Return the [x, y] coordinate for the center point of the cell that contains the specified text.  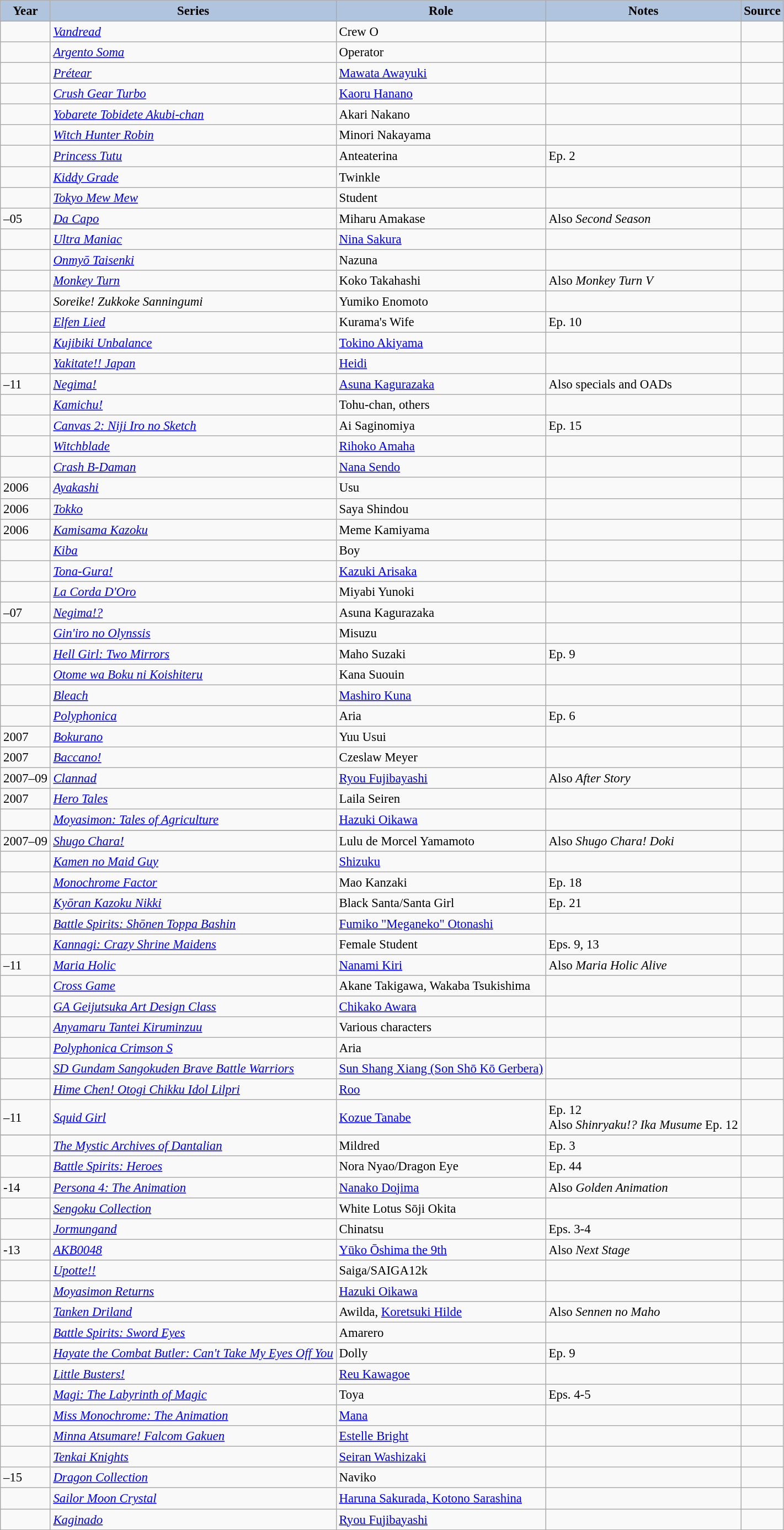
Role [441, 11]
Reu Kawagoe [441, 1374]
Elfen Lied [193, 322]
Crew O [441, 32]
Crash B-Daman [193, 467]
La Corda D'Oro [193, 592]
Mana [441, 1416]
Battle Spirits: Sword Eyes [193, 1332]
Kamisama Kazoku [193, 530]
Also Monkey Turn V [643, 281]
Awilda, Koretsuki Hilde [441, 1312]
Ep. 18 [643, 882]
Kurama's Wife [441, 322]
Eps. 3-4 [643, 1229]
Kyōran Kazoku Nikki [193, 903]
Usu [441, 488]
Mildred [441, 1146]
Fumiko "Meganeko" Otonashi [441, 924]
Tokko [193, 509]
The Mystic Archives of Dantalian [193, 1146]
Moyasimon Returns [193, 1291]
Hero Tales [193, 799]
Hime Chen! Otogi Chikku Idol Lilpri [193, 1090]
Ep. 2 [643, 156]
Meme Kamiyama [441, 530]
Sailor Moon Crystal [193, 1499]
Soreike! Zukkoke Sanningumi [193, 301]
-13 [25, 1250]
Princess Tutu [193, 156]
Polyphonica [193, 716]
Miharu Amakase [441, 218]
Mashiro Kuna [441, 696]
Various characters [441, 1027]
Jormungand [193, 1229]
Bokurano [193, 737]
Black Santa/Santa Girl [441, 903]
Ep. 3 [643, 1146]
Hayate the Combat Butler: Can't Take My Eyes Off You [193, 1353]
SD Gundam Sangokuden Brave Battle Warriors [193, 1069]
Nana Sendo [441, 467]
Boy [441, 550]
Yobarete Tobidete Akubi-chan [193, 115]
Czeslaw Meyer [441, 758]
Polyphonica Crimson S [193, 1048]
White Lotus Sōji Okita [441, 1208]
Hell Girl: Two Mirrors [193, 654]
Kazuki Arisaka [441, 571]
Also Second Season [643, 218]
Yumiko Enomoto [441, 301]
Toya [441, 1395]
Cross Game [193, 986]
Also Sennen no Maho [643, 1312]
Kozue Tanabe [441, 1118]
Kamen no Maid Guy [193, 861]
Koko Takahashi [441, 281]
Chikako Awara [441, 1006]
Nanako Dojima [441, 1187]
Twinkle [441, 177]
Eps. 9, 13 [643, 945]
Akari Nakano [441, 115]
Magi: The Labyrinth of Magic [193, 1395]
Ep. 21 [643, 903]
Tohu-chan, others [441, 405]
Little Busters! [193, 1374]
Shizuku [441, 861]
Naviko [441, 1478]
Kamichu! [193, 405]
Tanken Driland [193, 1312]
Also After Story [643, 779]
Ayakashi [193, 488]
Ai Saginomiya [441, 426]
Shugo Chara! [193, 841]
Negima! [193, 385]
Misuzu [441, 633]
Otome wa Boku ni Koishiteru [193, 675]
Also specials and OADs [643, 385]
Student [441, 198]
Rihoko Amaha [441, 446]
Kiddy Grade [193, 177]
Akane Takigawa, Wakaba Tsukishima [441, 986]
GA Geijutsuka Art Design Class [193, 1006]
Argento Soma [193, 52]
Yuu Usui [441, 737]
Minori Nakayama [441, 135]
Tokino Akiyama [441, 343]
Also Maria Holic Alive [643, 965]
Estelle Bright [441, 1436]
Year [25, 11]
Crush Gear Turbo [193, 94]
Clannad [193, 779]
Maria Holic [193, 965]
Witch Hunter Robin [193, 135]
Eps. 4-5 [643, 1395]
Kaginado [193, 1520]
Sengoku Collection [193, 1208]
Minna Atsumare! Falcom Gakuen [193, 1436]
Ep. 12Also Shinryaku!? Ika Musume Ep. 12 [643, 1118]
Nina Sakura [441, 239]
Monkey Turn [193, 281]
Miyabi Yunoki [441, 592]
Mao Kanzaki [441, 882]
–15 [25, 1478]
Maho Suzaki [441, 654]
–07 [25, 612]
Notes [643, 11]
Squid Girl [193, 1118]
Also Golden Animation [643, 1187]
Ep. 10 [643, 322]
Miss Monochrome: The Animation [193, 1416]
Tenkai Knights [193, 1457]
Kujibiki Unbalance [193, 343]
Anteaterina [441, 156]
Yakitate!! Japan [193, 364]
Heidi [441, 364]
Also Shugo Chara! Doki [643, 841]
Nazuna [441, 260]
Vandread [193, 32]
Laila Seiren [441, 799]
Ep. 44 [643, 1167]
Battle Spirits: Shōnen Toppa Bashin [193, 924]
Sun Shang Xiang (Son Shō Kō Gerbera) [441, 1069]
Battle Spirits: Heroes [193, 1167]
Upotte!! [193, 1271]
Monochrome Factor [193, 882]
Mawata Awayuki [441, 73]
Ultra Maniac [193, 239]
Female Student [441, 945]
Chinatsu [441, 1229]
Seiran Washizaki [441, 1457]
Ep. 15 [643, 426]
Lulu de Morcel Yamamoto [441, 841]
Saiga/SAIGA12k [441, 1271]
Roo [441, 1090]
Baccano! [193, 758]
Series [193, 11]
Source [762, 11]
Da Capo [193, 218]
Onmyō Taisenki [193, 260]
Haruna Sakurada, Kotono Sarashina [441, 1499]
Saya Shindou [441, 509]
AKB0048 [193, 1250]
Operator [441, 52]
Also Next Stage [643, 1250]
Kana Suouin [441, 675]
Prétear [193, 73]
Tokyo Mew Mew [193, 198]
Amarero [441, 1332]
Bleach [193, 696]
Nora Nyao/Dragon Eye [441, 1167]
Kaoru Hanano [441, 94]
Tona-Gura! [193, 571]
Kiba [193, 550]
Persona 4: The Animation [193, 1187]
Ep. 6 [643, 716]
Canvas 2: Niji Iro no Sketch [193, 426]
Nanami Kiri [441, 965]
Negima!? [193, 612]
–05 [25, 218]
Dolly [441, 1353]
-14 [25, 1187]
Yūko Ōshima the 9th [441, 1250]
Dragon Collection [193, 1478]
Moyasimon: Tales of Agriculture [193, 820]
Gin'iro no Olynssis [193, 633]
Kannagi: Crazy Shrine Maidens [193, 945]
Witchblade [193, 446]
Anyamaru Tantei Kiruminzuu [193, 1027]
